Capture the cell that displays the provided text and extract its (x, y) central coordinate. 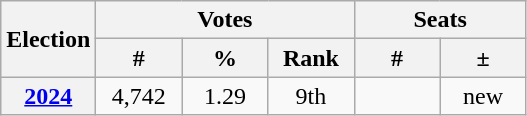
Seats (440, 20)
9th (311, 96)
1.29 (225, 96)
4,742 (139, 96)
% (225, 58)
Votes (225, 20)
Rank (311, 58)
new (483, 96)
± (483, 58)
2024 (48, 96)
Election (48, 39)
